For the text-containing cell, return its midpoint in (X, Y) coordinate format. 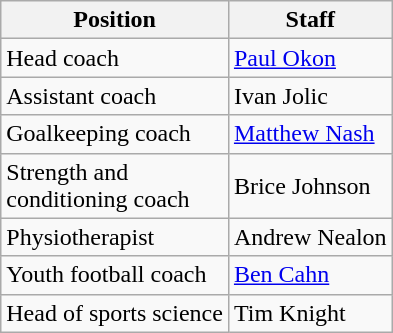
Head of sports science (115, 313)
Tim Knight (310, 313)
Andrew Nealon (310, 237)
Youth football coach (115, 275)
Matthew Nash (310, 134)
Staff (310, 20)
Paul Okon (310, 58)
Ben Cahn (310, 275)
Goalkeeping coach (115, 134)
Physiotherapist (115, 237)
Assistant coach (115, 96)
Strength andconditioning coach (115, 186)
Brice Johnson (310, 186)
Head coach (115, 58)
Position (115, 20)
Ivan Jolic (310, 96)
